Provide the (x, y) coordinate of the cell's center where the given text is located.  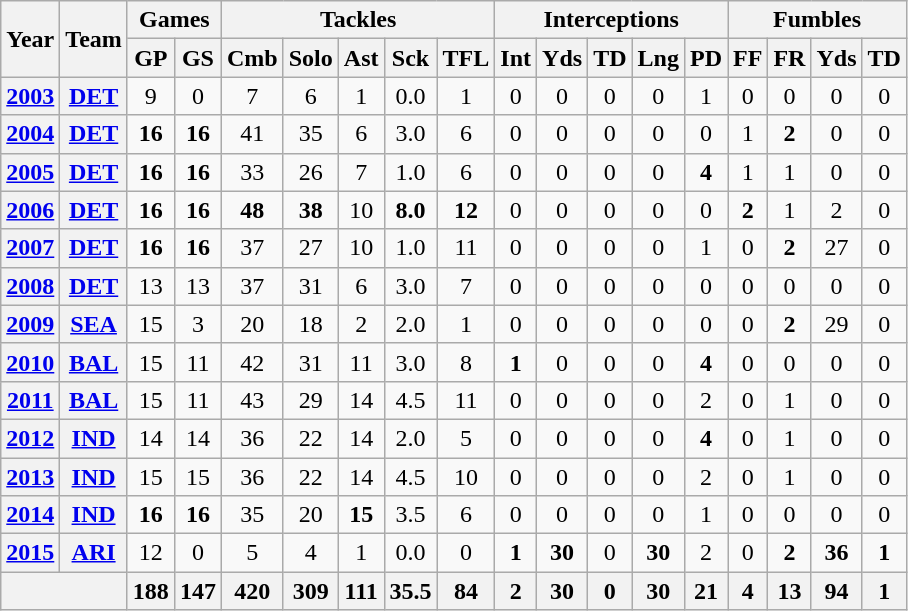
84 (466, 591)
Cmb (252, 58)
Interceptions (612, 20)
3 (198, 324)
Int (516, 58)
2015 (30, 553)
26 (310, 172)
Solo (310, 58)
3.5 (410, 515)
33 (252, 172)
2013 (30, 477)
43 (252, 400)
38 (310, 210)
21 (706, 591)
2008 (30, 286)
Ast (361, 58)
94 (836, 591)
FR (790, 58)
Games (174, 20)
35.5 (410, 591)
2005 (30, 172)
188 (150, 591)
111 (361, 591)
2009 (30, 324)
PD (706, 58)
420 (252, 591)
Fumbles (818, 20)
ARI (94, 553)
41 (252, 134)
8 (466, 362)
2012 (30, 438)
8.0 (410, 210)
2004 (30, 134)
TFL (466, 58)
GS (198, 58)
GP (150, 58)
48 (252, 210)
FF (748, 58)
2007 (30, 248)
9 (150, 96)
Team (94, 39)
18 (310, 324)
Sck (410, 58)
2014 (30, 515)
147 (198, 591)
SEA (94, 324)
2011 (30, 400)
Year (30, 39)
2010 (30, 362)
42 (252, 362)
Tackles (358, 20)
Lng (658, 58)
309 (310, 591)
2006 (30, 210)
2003 (30, 96)
